Find where the given text appears and provide that cell's center as [X, Y] coordinate. 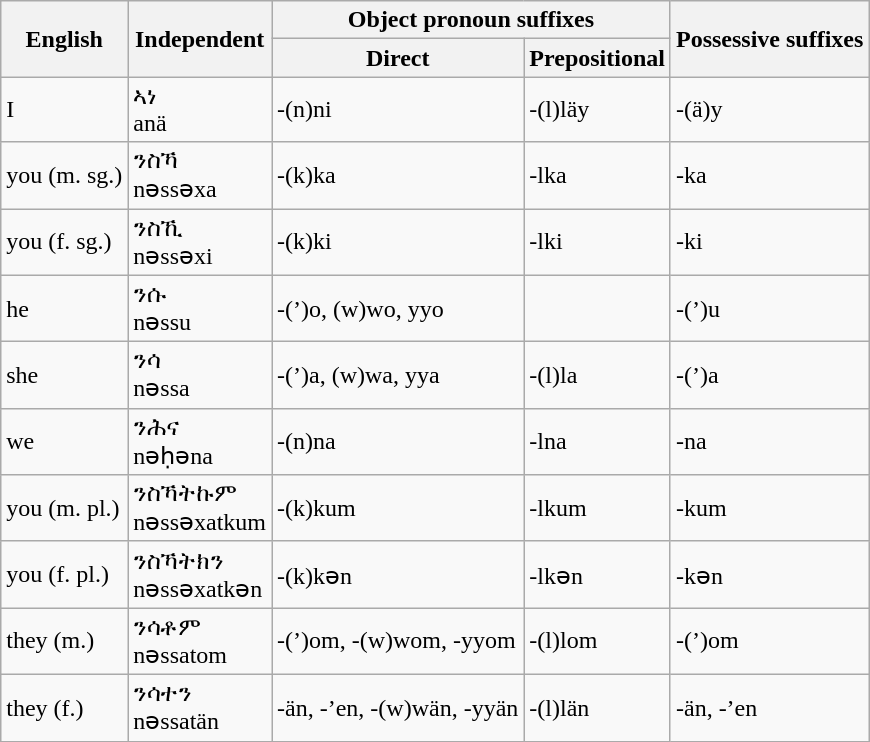
Object pronoun suffixes [472, 20]
you (m. sg.) [64, 176]
he [64, 308]
-kum [769, 508]
we [64, 442]
Possessive suffixes [769, 39]
ንስኻትኩምnǝssǝxatkum [200, 508]
-lna [598, 442]
ኣነanä [200, 110]
-(k)kǝn [398, 574]
-(’)a, (w)wa, yya [398, 376]
ንሳቶምnǝssatom [200, 642]
-lki [598, 242]
I [64, 110]
she [64, 376]
-lkum [598, 508]
you (m. pl.) [64, 508]
they (m.) [64, 642]
-(’)a [769, 376]
-än, -’en [769, 708]
-kǝn [769, 574]
ንሳnǝssa [200, 376]
-(l)läy [598, 110]
-(k)kum [398, 508]
-(n)ni [398, 110]
-ki [769, 242]
ንሳተንnǝssatän [200, 708]
Independent [200, 39]
-na [769, 442]
-(’)o, (w)wo, yyo [398, 308]
-lkǝn [598, 574]
ንስኻትክንnǝssǝxatkǝn [200, 574]
-än, -’en, -(w)wän, -yyän [398, 708]
-(l)lom [598, 642]
Prepositional [598, 58]
English [64, 39]
you (f. pl.) [64, 574]
-(l)la [598, 376]
-(n)na [398, 442]
ንስኺnǝssǝxi [200, 242]
-lka [598, 176]
ንስኻnǝssǝxa [200, 176]
they (f.) [64, 708]
-(l)län [598, 708]
-(k)ki [398, 242]
Direct [398, 58]
you (f. sg.) [64, 242]
ንሱnǝssu [200, 308]
ንሕናnǝḥǝna [200, 442]
-(’)u [769, 308]
-(k)ka [398, 176]
-(’)om, -(w)wom, -yyom [398, 642]
-(’)om [769, 642]
-(ä)y [769, 110]
-ka [769, 176]
